Identify which cell holds the provided text, then report its [x, y] central coordinate. 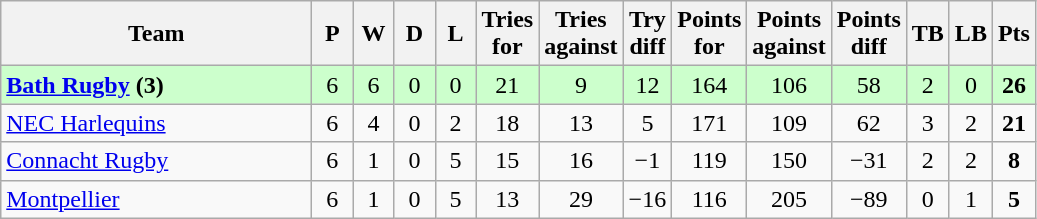
−89 [868, 199]
58 [868, 85]
171 [710, 123]
3 [928, 123]
205 [789, 199]
Points for [710, 34]
L [456, 34]
Try diff [648, 34]
16 [581, 161]
Points diff [868, 34]
164 [710, 85]
29 [581, 199]
8 [1014, 161]
119 [710, 161]
150 [789, 161]
Tries against [581, 34]
4 [374, 123]
15 [508, 161]
109 [789, 123]
106 [789, 85]
Pts [1014, 34]
Points against [789, 34]
Tries for [508, 34]
P [332, 34]
LB [970, 34]
9 [581, 85]
62 [868, 123]
−31 [868, 161]
Bath Rugby (3) [156, 85]
Connacht Rugby [156, 161]
W [374, 34]
−1 [648, 161]
NEC Harlequins [156, 123]
18 [508, 123]
Team [156, 34]
D [414, 34]
12 [648, 85]
Montpellier [156, 199]
116 [710, 199]
−16 [648, 199]
TB [928, 34]
26 [1014, 85]
